For the text-containing cell, return its midpoint in [x, y] coordinate format. 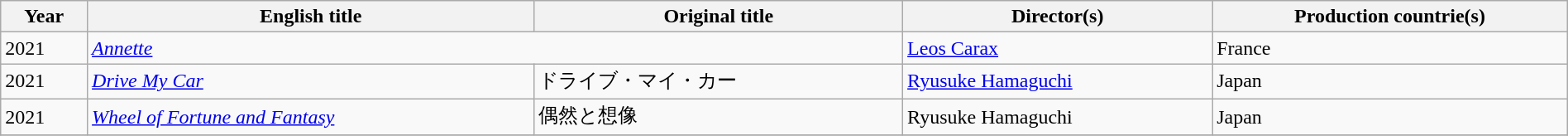
Year [45, 17]
Annette [495, 48]
偶然と想像 [719, 116]
France [1390, 48]
Original title [719, 17]
English title [311, 17]
Director(s) [1058, 17]
Leos Carax [1058, 48]
Wheel of Fortune and Fantasy [311, 116]
Production countrie(s) [1390, 17]
ドライブ・マイ・カー [719, 81]
Drive My Car [311, 81]
